Search for the cell housing the specified text and yield its [x, y] center coordinate. 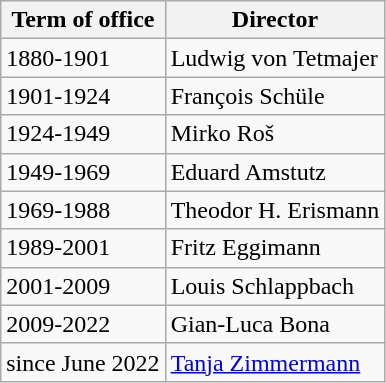
Eduard Amstutz [275, 172]
Louis Schlappbach [275, 286]
Theodor H. Erismann [275, 210]
since June 2022 [83, 362]
Term of office [83, 20]
Tanja Zimmermann [275, 362]
1989-2001 [83, 248]
Ludwig von Tetmajer [275, 58]
Mirko Roš [275, 134]
1901-1924 [83, 96]
2001-2009 [83, 286]
2009-2022 [83, 324]
Director [275, 20]
1949-1969 [83, 172]
Fritz Eggimann [275, 248]
1924-1949 [83, 134]
Gian-Luca Bona [275, 324]
1969-1988 [83, 210]
1880-1901 [83, 58]
François Schüle [275, 96]
